Return the (X, Y) coordinate for the center point of the cell that contains the specified text.  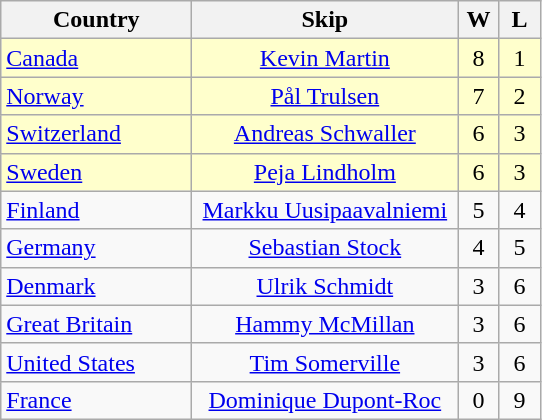
1 (520, 58)
W (478, 20)
Hammy McMillan (325, 324)
Kevin Martin (325, 58)
Andreas Schwaller (325, 134)
Norway (96, 96)
Peja Lindholm (325, 172)
Sebastian Stock (325, 248)
9 (520, 400)
Markku Uusipaavalniemi (325, 210)
France (96, 400)
2 (520, 96)
L (520, 20)
United States (96, 362)
Switzerland (96, 134)
Country (96, 20)
Denmark (96, 286)
Ulrik Schmidt (325, 286)
7 (478, 96)
Canada (96, 58)
Pål Trulsen (325, 96)
Skip (325, 20)
Great Britain (96, 324)
Germany (96, 248)
Finland (96, 210)
Tim Somerville (325, 362)
Sweden (96, 172)
Dominique Dupont-Roc (325, 400)
0 (478, 400)
8 (478, 58)
